Extract the (x, y) coordinate from the center of the cell holding the provided text.  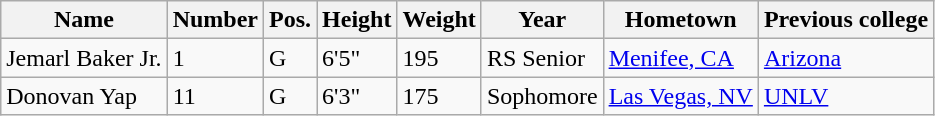
RS Senior (542, 58)
Year (542, 20)
Menifee, CA (680, 58)
11 (215, 96)
Previous college (846, 20)
Las Vegas, NV (680, 96)
Number (215, 20)
195 (439, 58)
Sophomore (542, 96)
Jemarl Baker Jr. (84, 58)
1 (215, 58)
Name (84, 20)
Hometown (680, 20)
6'3" (357, 96)
6'5" (357, 58)
Arizona (846, 58)
Weight (439, 20)
Height (357, 20)
Pos. (290, 20)
Donovan Yap (84, 96)
UNLV (846, 96)
175 (439, 96)
